Detect which cell encompasses the target text, then output its [X, Y] center coordinate. 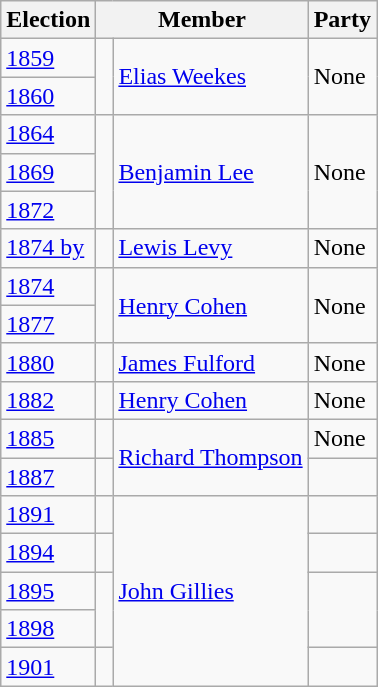
1877 [48, 324]
Benjamin Lee [210, 172]
1864 [48, 134]
John Gillies [210, 591]
1891 [48, 515]
1880 [48, 362]
1874 by [48, 248]
1860 [48, 96]
Richard Thompson [210, 457]
1872 [48, 210]
1898 [48, 629]
1895 [48, 591]
1859 [48, 58]
1874 [48, 286]
1887 [48, 477]
Lewis Levy [210, 248]
1882 [48, 400]
James Fulford [210, 362]
1869 [48, 172]
1894 [48, 553]
Member [202, 20]
Party [342, 20]
Elias Weekes [210, 77]
Election [48, 20]
1901 [48, 667]
1885 [48, 438]
